Extract the [x, y] coordinate from the center of the cell holding the provided text.  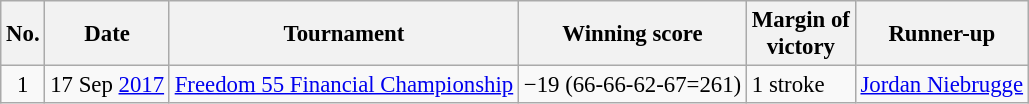
No. [23, 34]
Date [107, 34]
Jordan Niebrugge [942, 85]
1 stroke [802, 85]
Runner-up [942, 34]
Freedom 55 Financial Championship [344, 85]
Margin ofvictory [802, 34]
−19 (66-66-62-67=261) [633, 85]
Tournament [344, 34]
1 [23, 85]
Winning score [633, 34]
17 Sep 2017 [107, 85]
